Return (x, y) of the center of cell containing provided text 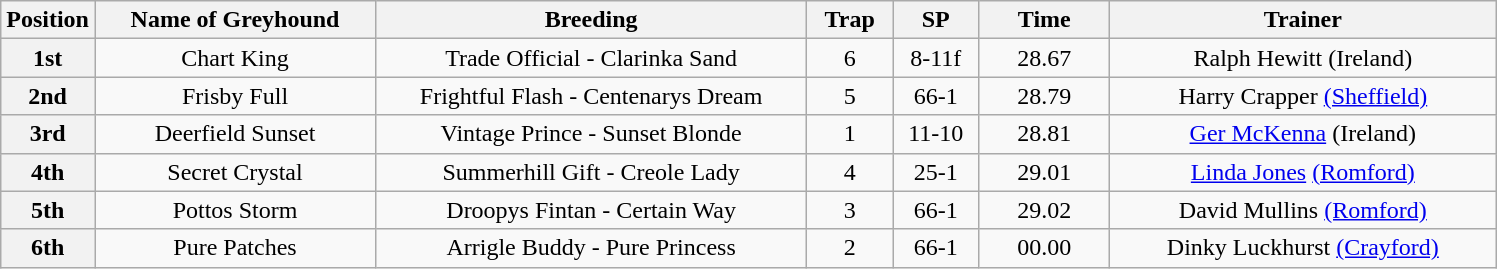
6th (48, 248)
Trade Official - Clarinka Sand (592, 58)
Linda Jones (Romford) (1303, 172)
25-1 (936, 172)
4 (850, 172)
28.67 (1044, 58)
Frisby Full (234, 96)
1st (48, 58)
5th (48, 210)
SP (936, 20)
Harry Crapper (Sheffield) (1303, 96)
Deerfield Sunset (234, 134)
Pottos Storm (234, 210)
11-10 (936, 134)
Dinky Luckhurst (Crayford) (1303, 248)
00.00 (1044, 248)
Breeding (592, 20)
3rd (48, 134)
2nd (48, 96)
Position (48, 20)
Frightful Flash - Centenarys Dream (592, 96)
4th (48, 172)
Name of Greyhound (234, 20)
3 (850, 210)
28.79 (1044, 96)
Trainer (1303, 20)
Trap (850, 20)
2 (850, 248)
29.02 (1044, 210)
8-11f (936, 58)
Time (1044, 20)
29.01 (1044, 172)
28.81 (1044, 134)
Droopys Fintan - Certain Way (592, 210)
Ralph Hewitt (Ireland) (1303, 58)
Ger McKenna (Ireland) (1303, 134)
5 (850, 96)
Arrigle Buddy - Pure Princess (592, 248)
Summerhill Gift - Creole Lady (592, 172)
David Mullins (Romford) (1303, 210)
1 (850, 134)
6 (850, 58)
Secret Crystal (234, 172)
Chart King (234, 58)
Vintage Prince - Sunset Blonde (592, 134)
Pure Patches (234, 248)
